Locate the cell with the specified text and output its (x, y) center coordinate. 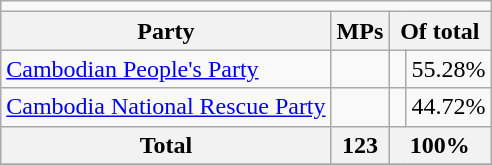
Of total (440, 31)
Cambodian People's Party (166, 69)
Cambodia National Rescue Party (166, 107)
MPs (360, 31)
100% (440, 145)
Total (166, 145)
Party (166, 31)
123 (360, 145)
55.28% (448, 69)
44.72% (448, 107)
